Provide the [X, Y] coordinate of the cell's center where the given text is located.  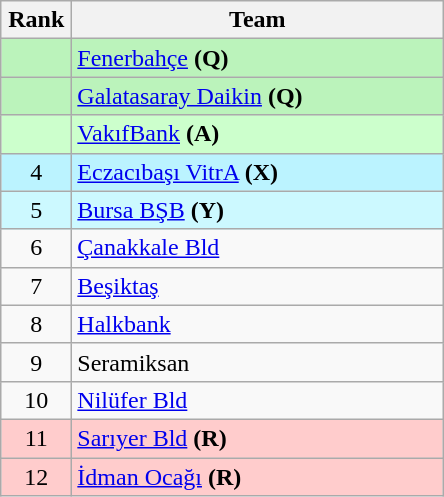
Bursa BŞB (Y) [258, 210]
6 [36, 248]
4 [36, 172]
12 [36, 477]
Sarıyer Bld (R) [258, 438]
Beşiktaş [258, 286]
9 [36, 362]
11 [36, 438]
Fenerbahçe (Q) [258, 58]
8 [36, 324]
5 [36, 210]
7 [36, 286]
Nilüfer Bld [258, 400]
Team [258, 20]
Galatasaray Daikin (Q) [258, 96]
Seramiksan [258, 362]
Rank [36, 20]
Halkbank [258, 324]
VakıfBank (A) [258, 134]
10 [36, 400]
Çanakkale Bld [258, 248]
Eczacıbaşı VitrA (X) [258, 172]
İdman Ocağı (R) [258, 477]
